Return the (X, Y) coordinate for the center point of the cell that contains the specified text.  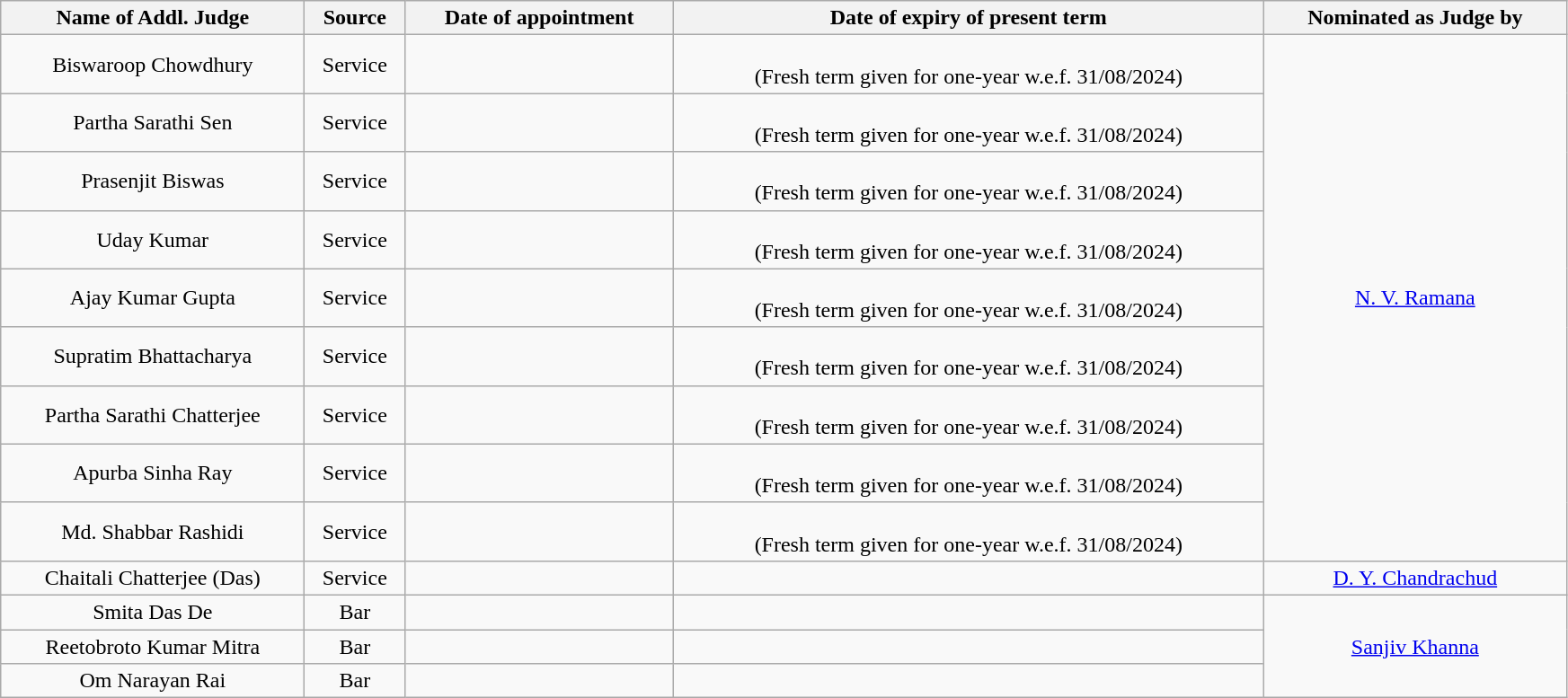
Om Narayan Rai (153, 681)
Partha Sarathi Sen (153, 122)
Nominated as Judge by (1414, 18)
Apurba Sinha Ray (153, 473)
Md. Shabbar Rashidi (153, 532)
Source (355, 18)
D. Y. Chandrachud (1414, 578)
Reetobroto Kumar Mitra (153, 646)
Supratim Bhattacharya (153, 356)
Prasenjit Biswas (153, 181)
Uday Kumar (153, 239)
Biswaroop Chowdhury (153, 65)
Ajay Kumar Gupta (153, 298)
Partha Sarathi Chatterjee (153, 415)
Chaitali Chatterjee (Das) (153, 578)
Name of Addl. Judge (153, 18)
Sanjiv Khanna (1414, 646)
Date of expiry of present term (969, 18)
Smita Das De (153, 612)
N. V. Ramana (1414, 298)
Date of appointment (539, 18)
